Return the [x, y] coordinate for the center point of the cell that contains the specified text.  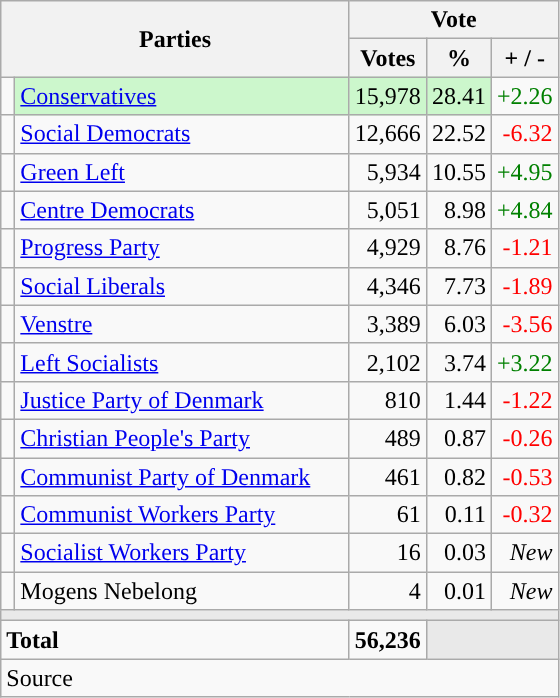
-3.56 [524, 324]
2,102 [388, 362]
-0.26 [524, 438]
Left Socialists [182, 362]
-1.22 [524, 400]
489 [388, 438]
-1.21 [524, 248]
56,236 [388, 640]
28.41 [458, 96]
4,929 [388, 248]
Mogens Nebelong [182, 591]
0.82 [458, 477]
0.87 [458, 438]
1.44 [458, 400]
Centre Democrats [182, 210]
22.52 [458, 134]
16 [388, 553]
Social Liberals [182, 286]
61 [388, 515]
Communist Party of Denmark [182, 477]
8.76 [458, 248]
5,934 [388, 172]
0.01 [458, 591]
Vote [454, 20]
-1.89 [524, 286]
Progress Party [182, 248]
3,389 [388, 324]
Votes [388, 58]
461 [388, 477]
Green Left [182, 172]
-0.32 [524, 515]
+4.95 [524, 172]
+ / - [524, 58]
4,346 [388, 286]
Justice Party of Denmark [182, 400]
4 [388, 591]
Total [176, 640]
Social Democrats [182, 134]
Socialist Workers Party [182, 553]
+3.22 [524, 362]
+4.84 [524, 210]
% [458, 58]
Communist Workers Party [182, 515]
Source [280, 678]
Venstre [182, 324]
810 [388, 400]
7.73 [458, 286]
+2.26 [524, 96]
8.98 [458, 210]
Christian People's Party [182, 438]
Conservatives [182, 96]
12,666 [388, 134]
-6.32 [524, 134]
15,978 [388, 96]
10.55 [458, 172]
-0.53 [524, 477]
5,051 [388, 210]
6.03 [458, 324]
Parties [176, 39]
0.03 [458, 553]
3.74 [458, 362]
0.11 [458, 515]
